Capture the cell that displays the provided text and extract its [x, y] central coordinate. 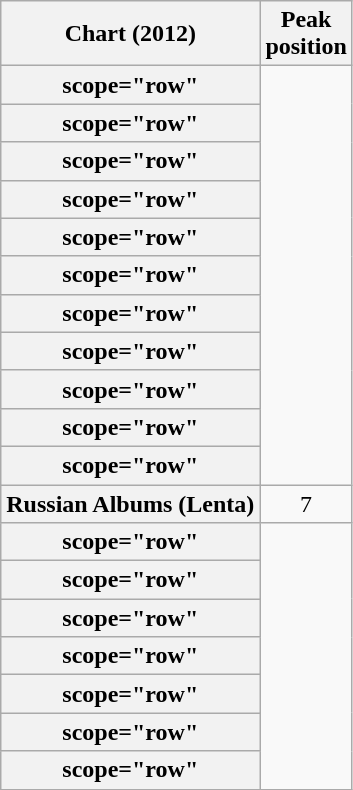
Peakposition [306, 34]
7 [306, 503]
Chart (2012) [130, 34]
Russian Albums (Lenta) [130, 503]
